Locate the cell with the specified text and output its (x, y) center coordinate. 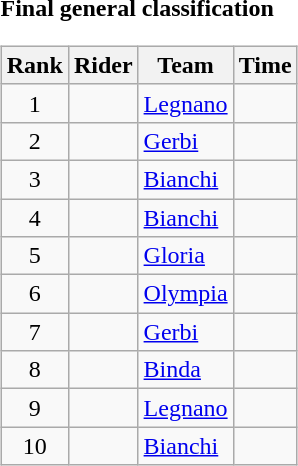
2 (34, 141)
Gloria (186, 256)
9 (34, 408)
Olympia (186, 294)
10 (34, 446)
6 (34, 294)
4 (34, 217)
Time (265, 65)
Binda (186, 370)
Team (186, 65)
Rider (103, 65)
8 (34, 370)
5 (34, 256)
7 (34, 332)
3 (34, 179)
Rank (34, 65)
1 (34, 103)
